Capture the cell that displays the provided text and extract its [X, Y] central coordinate. 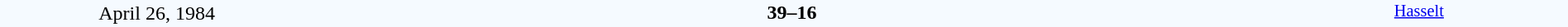
April 26, 1984 [157, 13]
39–16 [791, 12]
Hasselt [1419, 13]
